Extract the [x, y] coordinate from the center of the cell holding the provided text.  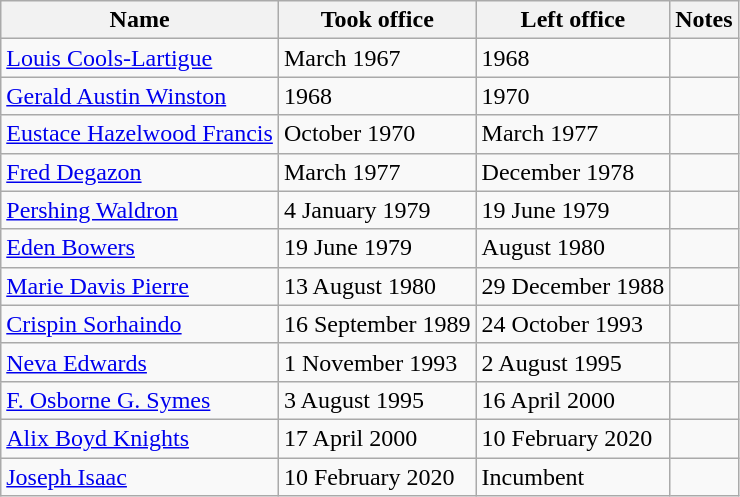
August 1980 [573, 248]
Fred Degazon [140, 172]
Left office [573, 20]
Louis Cools-Lartigue [140, 58]
October 1970 [377, 134]
4 January 1979 [377, 210]
3 August 1995 [377, 400]
24 October 1993 [573, 324]
Eustace Hazelwood Francis [140, 134]
Incumbent [573, 477]
March 1967 [377, 58]
Name [140, 20]
December 1978 [573, 172]
16 September 1989 [377, 324]
Pershing Waldron [140, 210]
Marie Davis Pierre [140, 286]
Gerald Austin Winston [140, 96]
Alix Boyd Knights [140, 438]
1970 [573, 96]
Notes [704, 20]
Crispin Sorhaindo [140, 324]
29 December 1988 [573, 286]
Joseph Isaac [140, 477]
2 August 1995 [573, 362]
Eden Bowers [140, 248]
16 April 2000 [573, 400]
1 November 1993 [377, 362]
Took office [377, 20]
17 April 2000 [377, 438]
F. Osborne G. Symes [140, 400]
13 August 1980 [377, 286]
Neva Edwards [140, 362]
